Search for the cell housing the specified text and yield its (x, y) center coordinate. 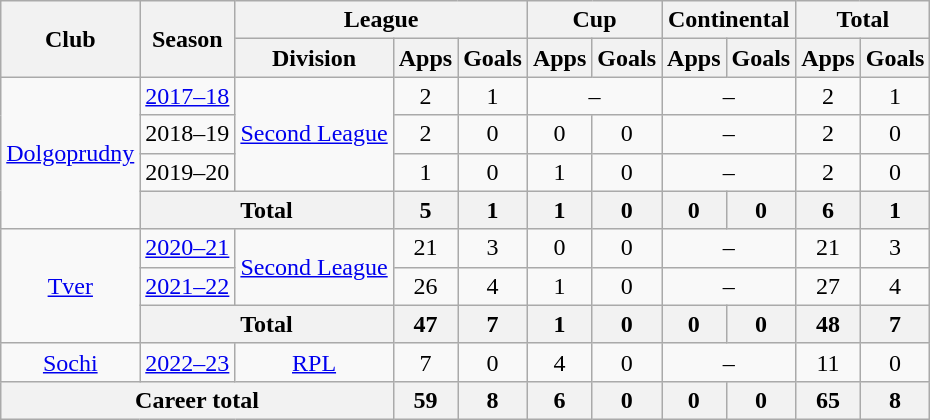
2021–22 (188, 286)
Continental (729, 20)
48 (828, 324)
2022–23 (188, 362)
Sochi (70, 362)
Career total (197, 400)
Division (314, 58)
26 (425, 286)
27 (828, 286)
2020–21 (188, 248)
2018–19 (188, 134)
Season (188, 39)
2017–18 (188, 96)
Tver (70, 286)
2019–20 (188, 172)
5 (425, 210)
Dolgoprudny (70, 153)
Cup (594, 20)
47 (425, 324)
RPL (314, 362)
11 (828, 362)
Club (70, 39)
65 (828, 400)
59 (425, 400)
League (382, 20)
